Pinpoint the cell where the given text exists, returning its (X, Y) midpoint coordinate. 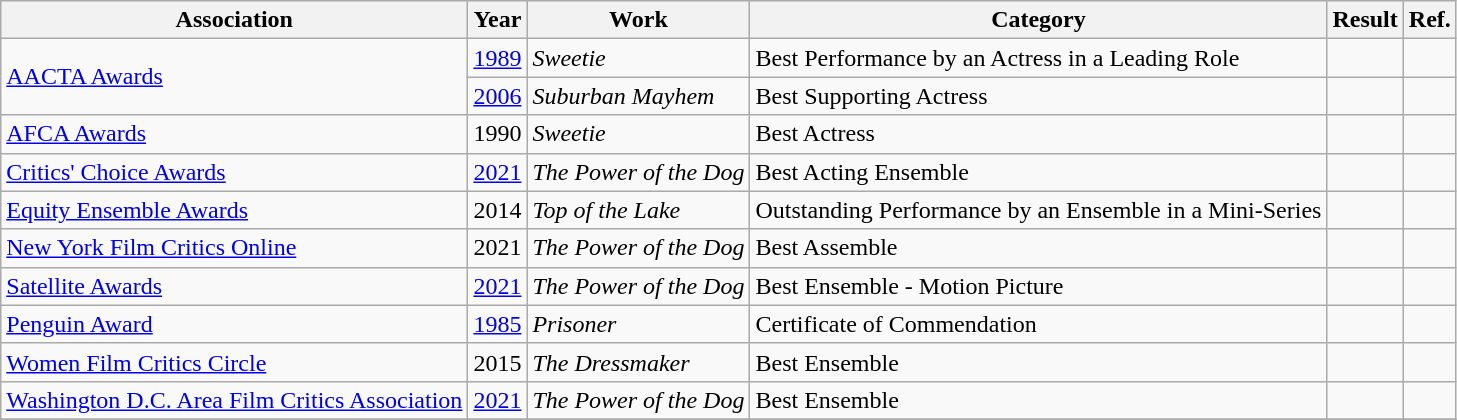
Suburban Mayhem (638, 96)
Outstanding Performance by an Ensemble in a Mini-Series (1038, 210)
Prisoner (638, 324)
Satellite Awards (234, 286)
Best Ensemble - Motion Picture (1038, 286)
Certificate of Commendation (1038, 324)
Best Supporting Actress (1038, 96)
Women Film Critics Circle (234, 362)
Year (498, 20)
Ref. (1430, 20)
The Dressmaker (638, 362)
1989 (498, 58)
Work (638, 20)
2014 (498, 210)
Category (1038, 20)
Association (234, 20)
Critics' Choice Awards (234, 172)
New York Film Critics Online (234, 248)
Top of the Lake (638, 210)
2006 (498, 96)
Best Acting Ensemble (1038, 172)
Equity Ensemble Awards (234, 210)
Best Assemble (1038, 248)
AACTA Awards (234, 77)
2015 (498, 362)
AFCA Awards (234, 134)
Best Performance by an Actress in a Leading Role (1038, 58)
Washington D.C. Area Film Critics Association (234, 400)
1985 (498, 324)
1990 (498, 134)
Result (1365, 20)
Penguin Award (234, 324)
Best Actress (1038, 134)
